Pinpoint the cell where the given text exists, returning its [x, y] midpoint coordinate. 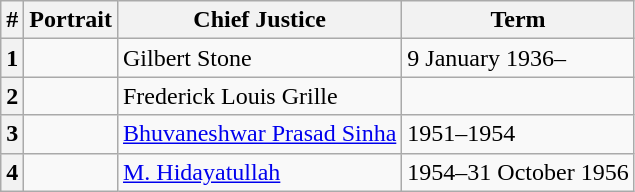
Portrait [71, 20]
4 [12, 172]
Term [518, 20]
M. Hidayatullah [259, 172]
# [12, 20]
Bhuvaneshwar Prasad Sinha [259, 134]
1 [12, 58]
1951–1954 [518, 134]
Frederick Louis Grille [259, 96]
2 [12, 96]
3 [12, 134]
Gilbert Stone [259, 58]
1954–31 October 1956 [518, 172]
Chief Justice [259, 20]
9 January 1936– [518, 58]
